From the cell containing the given text, extract its center point as (x, y) coordinate. 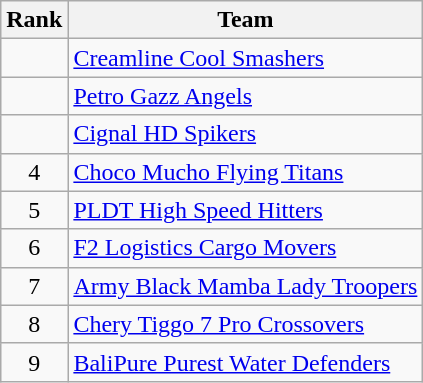
PLDT High Speed Hitters (246, 210)
BaliPure Purest Water Defenders (246, 362)
Army Black Mamba Lady Troopers (246, 286)
6 (34, 248)
Team (246, 20)
Petro Gazz Angels (246, 96)
F2 Logistics Cargo Movers (246, 248)
4 (34, 172)
Creamline Cool Smashers (246, 58)
7 (34, 286)
8 (34, 324)
Rank (34, 20)
Cignal HD Spikers (246, 134)
9 (34, 362)
5 (34, 210)
Choco Mucho Flying Titans (246, 172)
Chery Tiggo 7 Pro Crossovers (246, 324)
